Locate the cell with the specified text and output its (x, y) center coordinate. 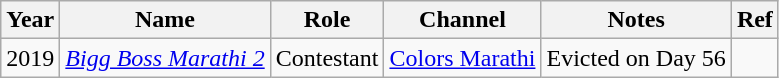
2019 (30, 58)
Name (165, 20)
Contestant (327, 58)
Channel (462, 20)
Colors Marathi (462, 58)
Ref (754, 20)
Notes (636, 20)
Bigg Boss Marathi 2 (165, 58)
Role (327, 20)
Evicted on Day 56 (636, 58)
Year (30, 20)
